Return (x, y) of the center of cell containing provided text 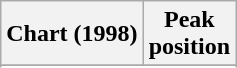
Peakposition (189, 34)
Chart (1998) (72, 34)
